Determine the [x, y] coordinate at the center of the cell enclosing the given text.  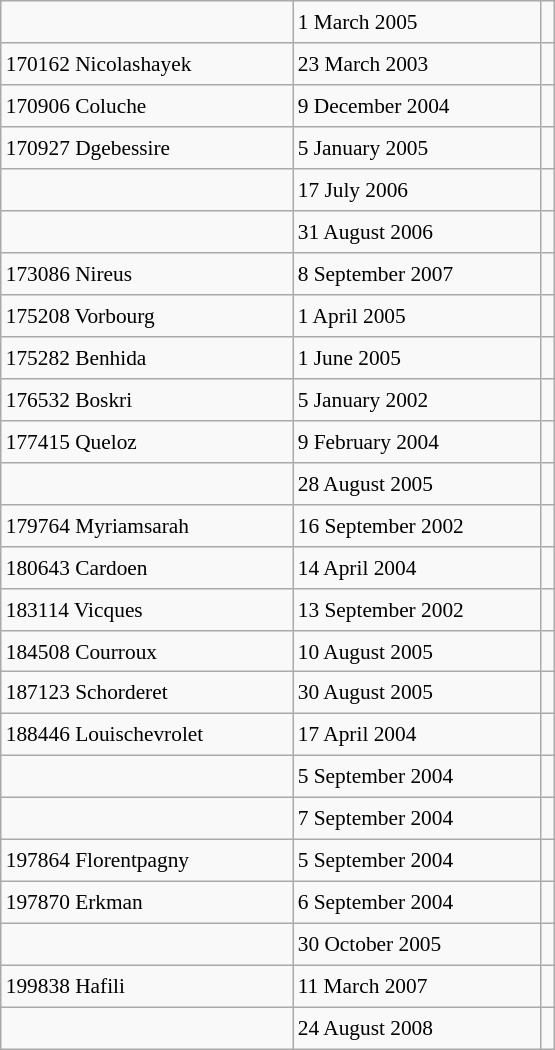
28 August 2005 [417, 483]
17 April 2004 [417, 735]
170927 Dgebessire [147, 148]
16 September 2002 [417, 525]
183114 Vicques [147, 609]
187123 Schorderet [147, 693]
30 August 2005 [417, 693]
30 October 2005 [417, 945]
6 September 2004 [417, 903]
184508 Courroux [147, 651]
1 April 2005 [417, 316]
9 February 2004 [417, 441]
197870 Erkman [147, 903]
188446 Louischevrolet [147, 735]
31 August 2006 [417, 232]
10 August 2005 [417, 651]
170162 Nicolashayek [147, 64]
170906 Coluche [147, 106]
176532 Boskri [147, 399]
9 December 2004 [417, 106]
7 September 2004 [417, 819]
23 March 2003 [417, 64]
1 March 2005 [417, 22]
14 April 2004 [417, 567]
13 September 2002 [417, 609]
199838 Hafili [147, 986]
17 July 2006 [417, 190]
5 January 2005 [417, 148]
197864 Florentpagny [147, 861]
173086 Nireus [147, 274]
175282 Benhida [147, 358]
175208 Vorbourg [147, 316]
179764 Myriamsarah [147, 525]
5 January 2002 [417, 399]
1 June 2005 [417, 358]
24 August 2008 [417, 1028]
11 March 2007 [417, 986]
8 September 2007 [417, 274]
177415 Queloz [147, 441]
180643 Cardoen [147, 567]
